Search for the cell housing the specified text and yield its (x, y) center coordinate. 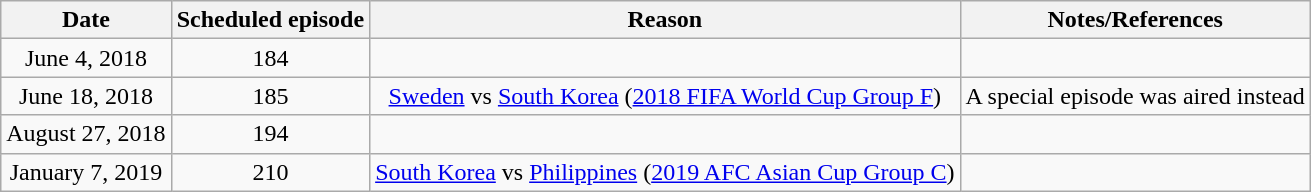
June 4, 2018 (86, 58)
210 (270, 172)
Sweden vs South Korea (2018 FIFA World Cup Group F) (665, 96)
Date (86, 20)
184 (270, 58)
June 18, 2018 (86, 96)
185 (270, 96)
194 (270, 134)
Scheduled episode (270, 20)
A special episode was aired instead (1135, 96)
South Korea vs Philippines (2019 AFC Asian Cup Group C) (665, 172)
Reason (665, 20)
Notes/References (1135, 20)
January 7, 2019 (86, 172)
August 27, 2018 (86, 134)
